Detect which cell encompasses the target text, then output its [X, Y] center coordinate. 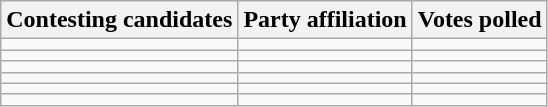
Votes polled [480, 20]
Contesting candidates [120, 20]
Party affiliation [325, 20]
